Capture the cell that displays the provided text and extract its (x, y) central coordinate. 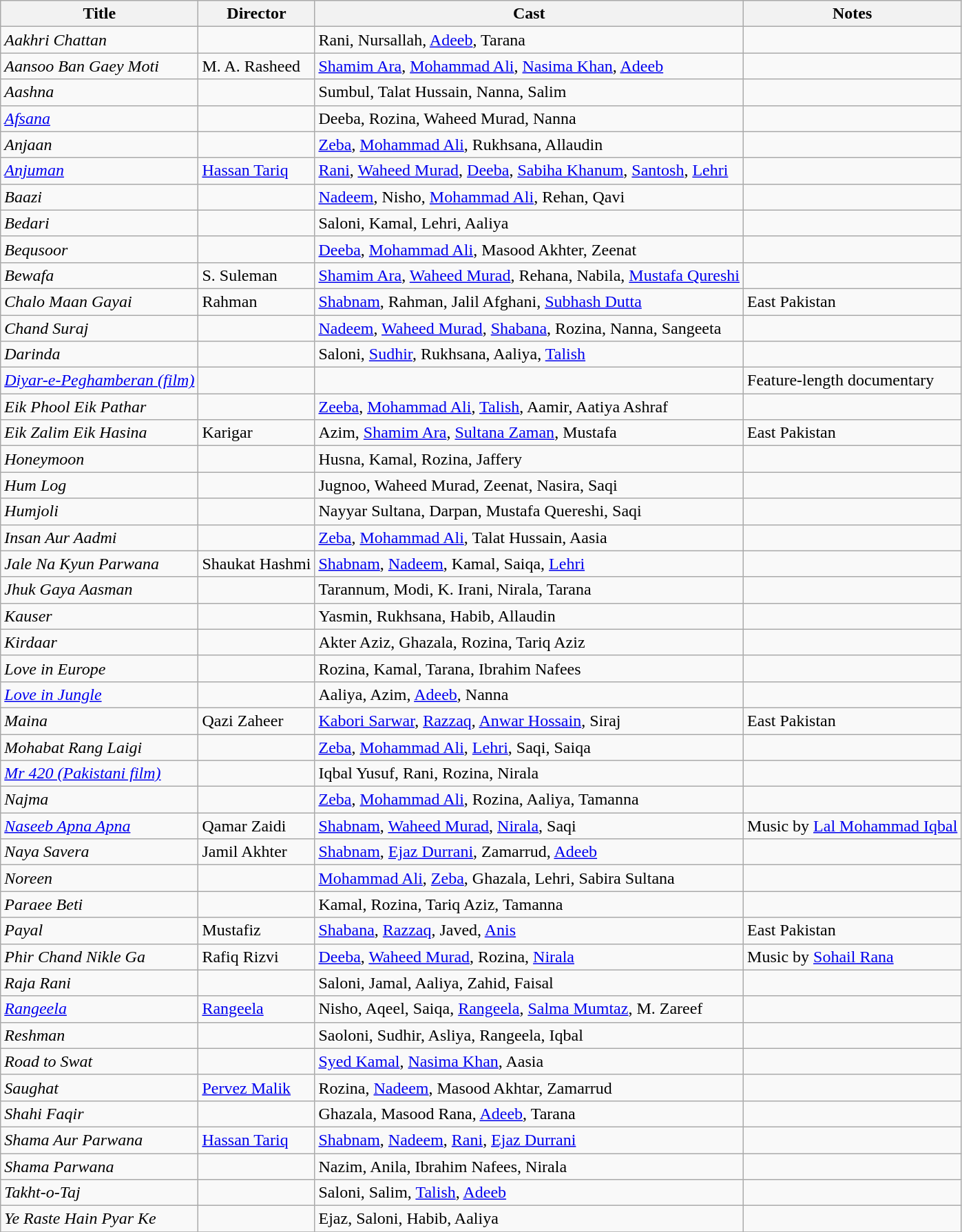
Nayyar Sultana, Darpan, Mustafa Quereshi, Saqi (529, 511)
Feature-length documentary (853, 381)
Shamim Ara, Mohammad Ali, Nasima Khan, Adeeb (529, 66)
Syed Kamal, Nasima Khan, Aasia (529, 1061)
Nadeem, Waheed Murad, Shabana, Rozina, Nanna, Sangeeta (529, 328)
Bequsoor (99, 249)
Iqbal Yusuf, Rani, Rozina, Nirala (529, 774)
Azim, Shamim Ara, Sultana Zaman, Mustafa (529, 433)
Rahman (256, 301)
Nazim, Anila, Ibrahim Nafees, Nirala (529, 1167)
Naya Savera (99, 852)
Raja Rani (99, 983)
Eik Phool Eik Pathar (99, 407)
Akter Aziz, Ghazala, Rozina, Tariq Aziz (529, 642)
Jale Na Kyun Parwana (99, 564)
Maina (99, 721)
Baazi (99, 197)
Kabori Sarwar, Razzaq, Anwar Hossain, Siraj (529, 721)
Bedari (99, 223)
Husna, Kamal, Rozina, Jaffery (529, 459)
Love in Europe (99, 668)
Sumbul, Talat Hussain, Nanna, Salim (529, 92)
Qazi Zaheer (256, 721)
Shabana, Razzaq, Javed, Anis (529, 931)
Pervez Malik (256, 1087)
S. Suleman (256, 275)
Tarannum, Modi, K. Irani, Nirala, Tarana (529, 590)
Ejaz, Saloni, Habib, Aaliya (529, 1219)
Deeba, Rozina, Waheed Murad, Nanna (529, 118)
Saoloni, Sudhir, Asliya, Rangeela, Iqbal (529, 1035)
Saloni, Kamal, Lehri, Aaliya (529, 223)
Phir Chand Nikle Ga (99, 957)
Aansoo Ban Gaey Moti (99, 66)
Nadeem, Nisho, Mohammad Ali, Rehan, Qavi (529, 197)
Zeba, Mohammad Ali, Lehri, Saqi, Saiqa (529, 747)
Aaliya, Azim, Adeeb, Nanna (529, 694)
Shaukat Hashmi (256, 564)
Nisho, Aqeel, Saiqa, Rangeela, Salma Mumtaz, M. Zareef (529, 1009)
Insan Aur Aadmi (99, 538)
Payal (99, 931)
Notes (853, 14)
Saloni, Sudhir, Rukhsana, Aaliya, Talish (529, 354)
Jamil Akhter (256, 852)
Karigar (256, 433)
Eik Zalim Eik Hasina (99, 433)
Shabnam, Nadeem, Rani, Ejaz Durrani (529, 1140)
Music by Sohail Rana (853, 957)
Mohammad Ali, Zeba, Ghazala, Lehri, Sabira Sultana (529, 878)
Reshman (99, 1035)
Love in Jungle (99, 694)
Deeba, Waheed Murad, Rozina, Nirala (529, 957)
Music by Lal Mohammad Iqbal (853, 826)
Director (256, 14)
Chand Suraj (99, 328)
Road to Swat (99, 1061)
Paraee Beti (99, 904)
Anjuman (99, 171)
Anjaan (99, 145)
Zeba, Mohammad Ali, Rozina, Aaliya, Tamanna (529, 800)
Mr 420 (Pakistani film) (99, 774)
Aakhri Chattan (99, 40)
Shamim Ara, Waheed Murad, Rehana, Nabila, Mustafa Qureshi (529, 275)
Shabnam, Nadeem, Kamal, Saiqa, Lehri (529, 564)
M. A. Rasheed (256, 66)
Saloni, Salim, Talish, Adeeb (529, 1193)
Humjoli (99, 511)
Najma (99, 800)
Mustafiz (256, 931)
Rani, Nursallah, Adeeb, Tarana (529, 40)
Jhuk Gaya Aasman (99, 590)
Zeba, Mohammad Ali, Rukhsana, Allaudin (529, 145)
Aashna (99, 92)
Bewafa (99, 275)
Honeymoon (99, 459)
Title (99, 14)
Jugnoo, Waheed Murad, Zeenat, Nasira, Saqi (529, 485)
Rozina, Kamal, Tarana, Ibrahim Nafees (529, 668)
Yasmin, Rukhsana, Habib, Allaudin (529, 616)
Darinda (99, 354)
Afsana (99, 118)
Rani, Waheed Murad, Deeba, Sabiha Khanum, Santosh, Lehri (529, 171)
Rafiq Rizvi (256, 957)
Saloni, Jamal, Aaliya, Zahid, Faisal (529, 983)
Shabnam, Ejaz Durrani, Zamarrud, Adeeb (529, 852)
Diyar-e-Peghamberan (film) (99, 381)
Ghazala, Masood Rana, Adeeb, Tarana (529, 1114)
Kirdaar (99, 642)
Shama Parwana (99, 1167)
Kauser (99, 616)
Qamar Zaidi (256, 826)
Mohabat Rang Laigi (99, 747)
Hum Log (99, 485)
Rozina, Nadeem, Masood Akhtar, Zamarrud (529, 1087)
Shama Aur Parwana (99, 1140)
Naseeb Apna Apna (99, 826)
Zeeba, Mohammad Ali, Talish, Aamir, Aatiya Ashraf (529, 407)
Shabnam, Rahman, Jalil Afghani, Subhash Dutta (529, 301)
Deeba, Mohammad Ali, Masood Akhter, Zeenat (529, 249)
Noreen (99, 878)
Cast (529, 14)
Shabnam, Waheed Murad, Nirala, Saqi (529, 826)
Chalo Maan Gayai (99, 301)
Kamal, Rozina, Tariq Aziz, Tamanna (529, 904)
Takht-o-Taj (99, 1193)
Ye Raste Hain Pyar Ke (99, 1219)
Zeba, Mohammad Ali, Talat Hussain, Aasia (529, 538)
Shahi Faqir (99, 1114)
Saughat (99, 1087)
